Determine the (x, y) coordinate at the center of the cell enclosing the given text.  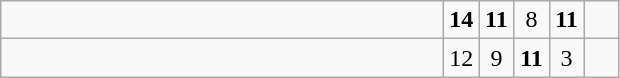
8 (532, 20)
9 (496, 58)
3 (566, 58)
14 (462, 20)
12 (462, 58)
